Determine the [X, Y] coordinate at the center of the cell enclosing the given text.  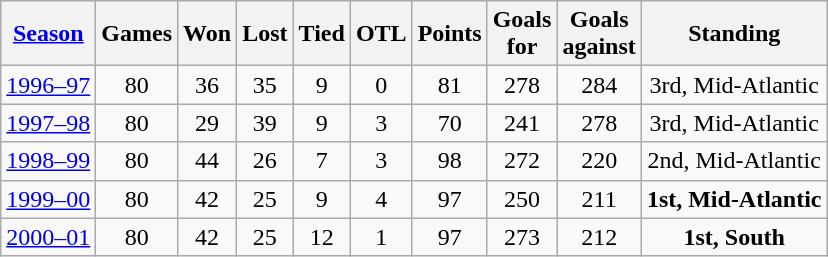
1st, Mid-Atlantic [734, 199]
Goalsfor [522, 34]
44 [208, 161]
212 [599, 237]
Standing [734, 34]
273 [522, 237]
36 [208, 85]
12 [322, 237]
Tied [322, 34]
2nd, Mid-Atlantic [734, 161]
35 [265, 85]
241 [522, 123]
70 [450, 123]
Won [208, 34]
211 [599, 199]
1997–98 [48, 123]
1999–00 [48, 199]
81 [450, 85]
Games [137, 34]
OTL [381, 34]
1st, South [734, 237]
Points [450, 34]
7 [322, 161]
Lost [265, 34]
250 [522, 199]
Goalsagainst [599, 34]
29 [208, 123]
1998–99 [48, 161]
39 [265, 123]
284 [599, 85]
98 [450, 161]
Season [48, 34]
220 [599, 161]
4 [381, 199]
26 [265, 161]
0 [381, 85]
1996–97 [48, 85]
272 [522, 161]
2000–01 [48, 237]
1 [381, 237]
